Capture the cell that displays the provided text and extract its [x, y] central coordinate. 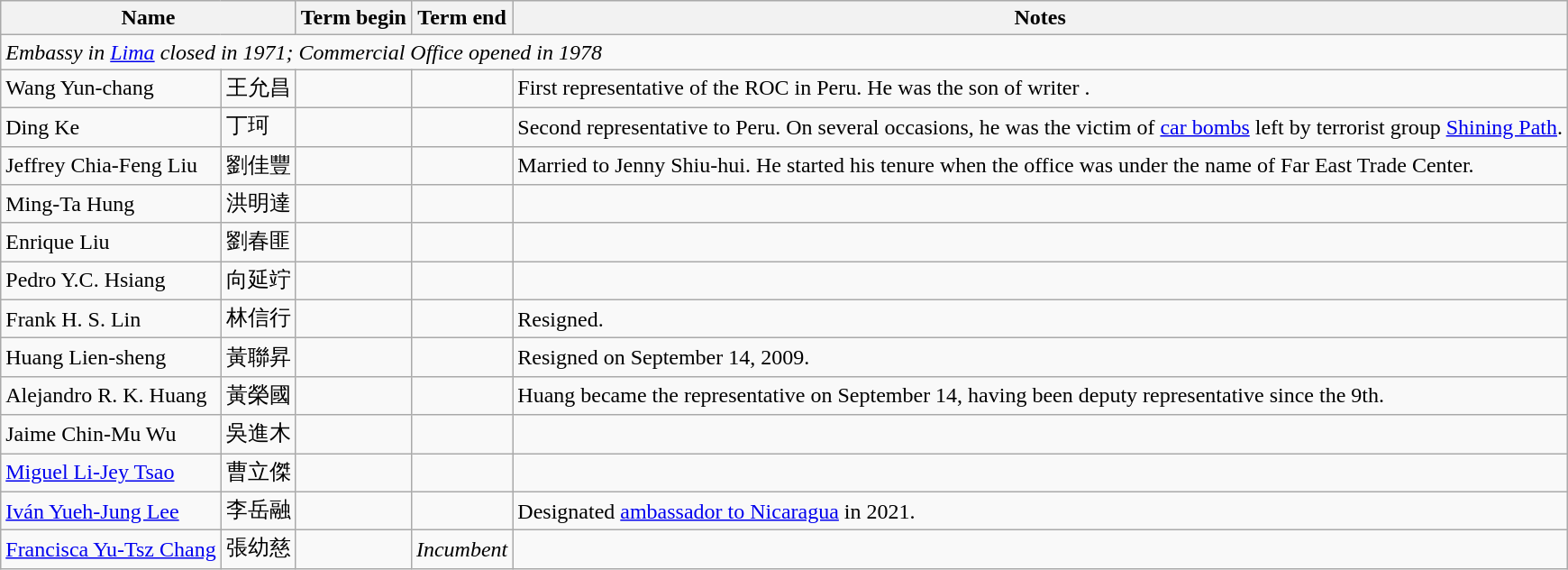
Jaime Chin-Mu Wu [111, 435]
李岳融 [258, 510]
曹立傑 [258, 473]
吳進木 [258, 435]
向延竚 [258, 281]
Huang became the representative on September 14, having been deputy representative since the 9th. [1040, 395]
Notes [1040, 18]
Jeffrey Chia-Feng Liu [111, 166]
黃榮國 [258, 395]
Second representative to Peru. On several occasions, he was the victim of car bombs left by terrorist group Shining Path. [1040, 126]
Resigned on September 14, 2009. [1040, 357]
Designated ambassador to Nicaragua in 2021. [1040, 510]
Francisca Yu-Tsz Chang [111, 550]
Resigned. [1040, 319]
Iván Yueh-Jung Lee [111, 510]
Name [148, 18]
Frank H. S. Lin [111, 319]
黃聯昇 [258, 357]
Alejandro R. K. Huang [111, 395]
Incumbent [461, 550]
Huang Lien-sheng [111, 357]
劉春匪 [258, 242]
Term end [461, 18]
洪明達 [258, 204]
Miguel Li-Jey Tsao [111, 473]
Ding Ke [111, 126]
First representative of the ROC in Peru. He was the son of writer . [1040, 88]
Married to Jenny Shiu-hui. He started his tenure when the office was under the name of Far East Trade Center. [1040, 166]
張幼慈 [258, 550]
Embassy in Lima closed in 1971; Commercial Office opened in 1978 [784, 52]
Ming-Ta Hung [111, 204]
丁珂 [258, 126]
Pedro Y.C. Hsiang [111, 281]
Enrique Liu [111, 242]
Term begin [353, 18]
王允昌 [258, 88]
Wang Yun-chang [111, 88]
劉佳豐 [258, 166]
林信行 [258, 319]
